From the cell containing the given text, extract its center point as (x, y) coordinate. 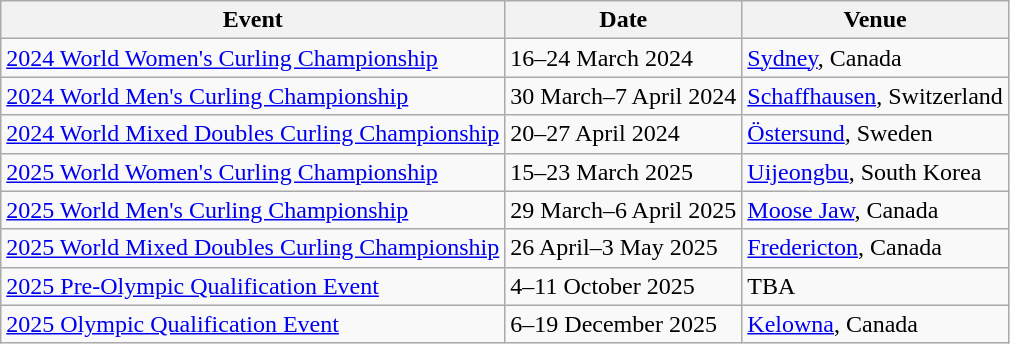
2024 World Women's Curling Championship (253, 58)
2024 World Men's Curling Championship (253, 96)
6–19 December 2025 (624, 324)
26 April–3 May 2025 (624, 248)
Moose Jaw, Canada (876, 210)
Schaffhausen, Switzerland (876, 96)
15–23 March 2025 (624, 172)
Uijeongbu, South Korea (876, 172)
2024 World Mixed Doubles Curling Championship (253, 134)
16–24 March 2024 (624, 58)
4–11 October 2025 (624, 286)
Venue (876, 20)
Sydney, Canada (876, 58)
Event (253, 20)
29 March–6 April 2025 (624, 210)
Date (624, 20)
2025 World Men's Curling Championship (253, 210)
30 March–7 April 2024 (624, 96)
Fredericton, Canada (876, 248)
20–27 April 2024 (624, 134)
2025 Olympic Qualification Event (253, 324)
2025 World Mixed Doubles Curling Championship (253, 248)
Östersund, Sweden (876, 134)
TBA (876, 286)
2025 Pre-Olympic Qualification Event (253, 286)
Kelowna, Canada (876, 324)
2025 World Women's Curling Championship (253, 172)
